Detect which cell encompasses the target text, then output its [x, y] center coordinate. 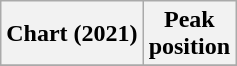
Peakposition [189, 34]
Chart (2021) [72, 34]
